Pinpoint the cell where the given text exists, returning its (x, y) midpoint coordinate. 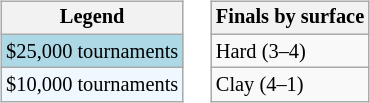
Clay (4–1) (290, 85)
Finals by surface (290, 18)
$25,000 tournaments (92, 51)
Hard (3–4) (290, 51)
Legend (92, 18)
$10,000 tournaments (92, 85)
